Pinpoint the cell where the given text exists, returning its (x, y) midpoint coordinate. 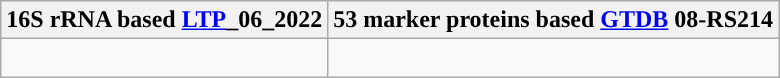
16S rRNA based LTP_06_2022 (164, 20)
53 marker proteins based GTDB 08-RS214 (554, 20)
